Return (x, y) of the center of cell containing provided text 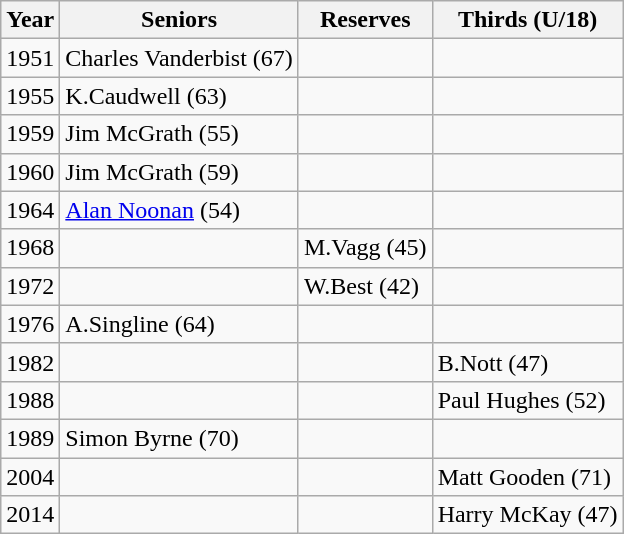
2014 (30, 515)
1951 (30, 58)
W.Best (42) (365, 286)
Harry McKay (47) (528, 515)
1972 (30, 286)
Seniors (180, 20)
M.Vagg (45) (365, 248)
1964 (30, 210)
2004 (30, 477)
Simon Byrne (70) (180, 438)
1982 (30, 362)
Paul Hughes (52) (528, 400)
1976 (30, 324)
B.Nott (47) (528, 362)
1955 (30, 96)
Thirds (U/18) (528, 20)
Reserves (365, 20)
1959 (30, 134)
1960 (30, 172)
1988 (30, 400)
K.Caudwell (63) (180, 96)
1989 (30, 438)
Matt Gooden (71) (528, 477)
1968 (30, 248)
A.Singline (64) (180, 324)
Year (30, 20)
Alan Noonan (54) (180, 210)
Jim McGrath (55) (180, 134)
Jim McGrath (59) (180, 172)
Charles Vanderbist (67) (180, 58)
